Find where the given text appears and provide that cell's center as (x, y) coordinate. 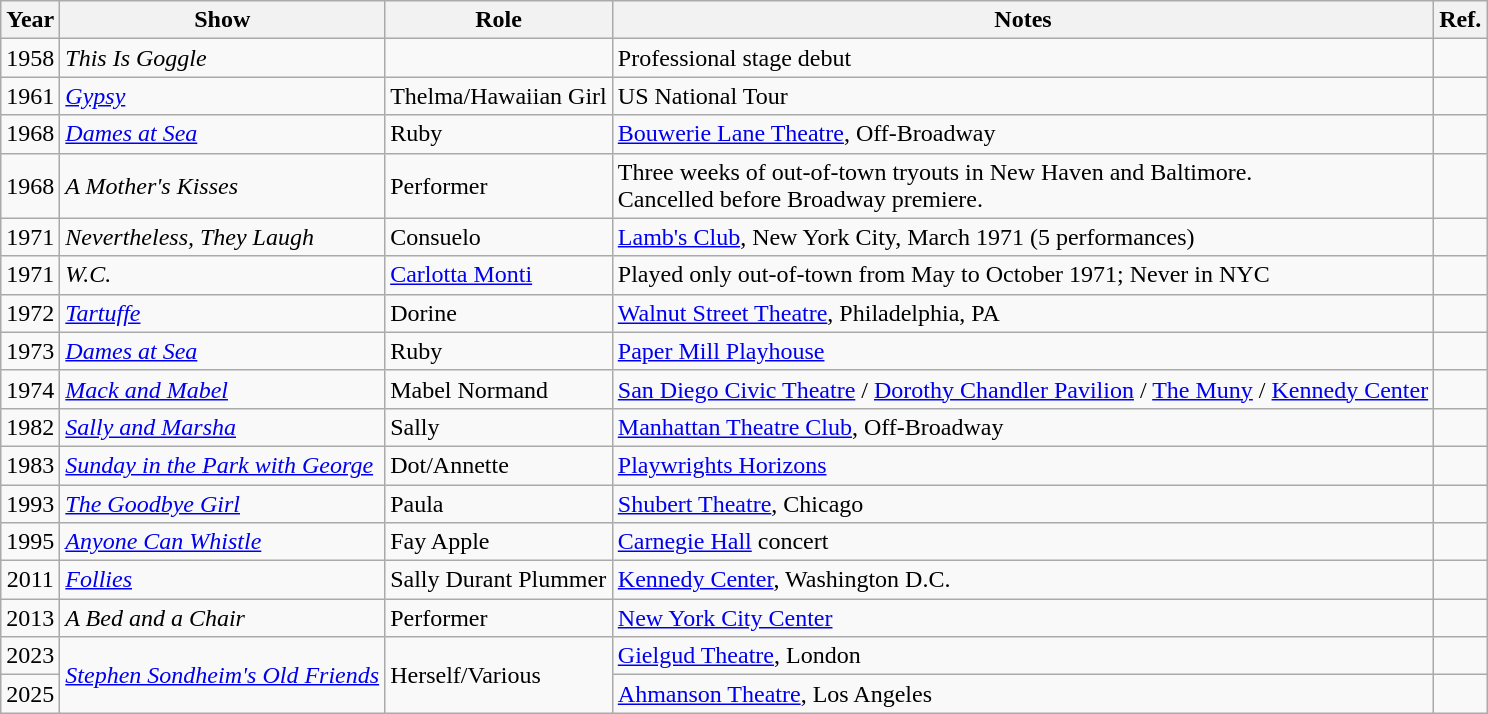
Gypsy (222, 96)
Three weeks of out-of-town tryouts in New Haven and Baltimore.Cancelled before Broadway premiere. (1022, 186)
2025 (30, 694)
Mack and Mabel (222, 389)
Carlotta Monti (499, 275)
1993 (30, 503)
Paula (499, 503)
A Bed and a Chair (222, 618)
2013 (30, 618)
Notes (1022, 20)
San Diego Civic Theatre / Dorothy Chandler Pavilion / The Muny / Kennedy Center (1022, 389)
Sally (499, 427)
Lamb's Club, New York City, March 1971 (5 performances) (1022, 237)
Carnegie Hall concert (1022, 542)
US National Tour (1022, 96)
1983 (30, 465)
1961 (30, 96)
Mabel Normand (499, 389)
Dot/Annette (499, 465)
Sally Durant Plummer (499, 580)
Ref. (1460, 20)
2023 (30, 656)
Tartuffe (222, 313)
1973 (30, 351)
Manhattan Theatre Club, Off-Broadway (1022, 427)
2011 (30, 580)
1958 (30, 58)
Show (222, 20)
Kennedy Center, Washington D.C. (1022, 580)
Sally and Marsha (222, 427)
Consuelo (499, 237)
Playwrights Horizons (1022, 465)
A Mother's Kisses (222, 186)
Ahmanson Theatre, Los Angeles (1022, 694)
Shubert Theatre, Chicago (1022, 503)
Played only out-of-town from May to October 1971; Never in NYC (1022, 275)
1995 (30, 542)
1982 (30, 427)
New York City Center (1022, 618)
Bouwerie Lane Theatre, Off-Broadway (1022, 134)
Gielgud Theatre, London (1022, 656)
Thelma/Hawaiian Girl (499, 96)
Professional stage debut (1022, 58)
1972 (30, 313)
Stephen Sondheim's Old Friends (222, 675)
Year (30, 20)
Nevertheless, They Laugh (222, 237)
Follies (222, 580)
Role (499, 20)
W.C. (222, 275)
Herself/Various (499, 675)
Sunday in the Park with George (222, 465)
Walnut Street Theatre, Philadelphia, PA (1022, 313)
1974 (30, 389)
Paper Mill Playhouse (1022, 351)
Anyone Can Whistle (222, 542)
Dorine (499, 313)
This Is Goggle (222, 58)
The Goodbye Girl (222, 503)
Fay Apple (499, 542)
